From the cell containing the given text, extract its center point as [X, Y] coordinate. 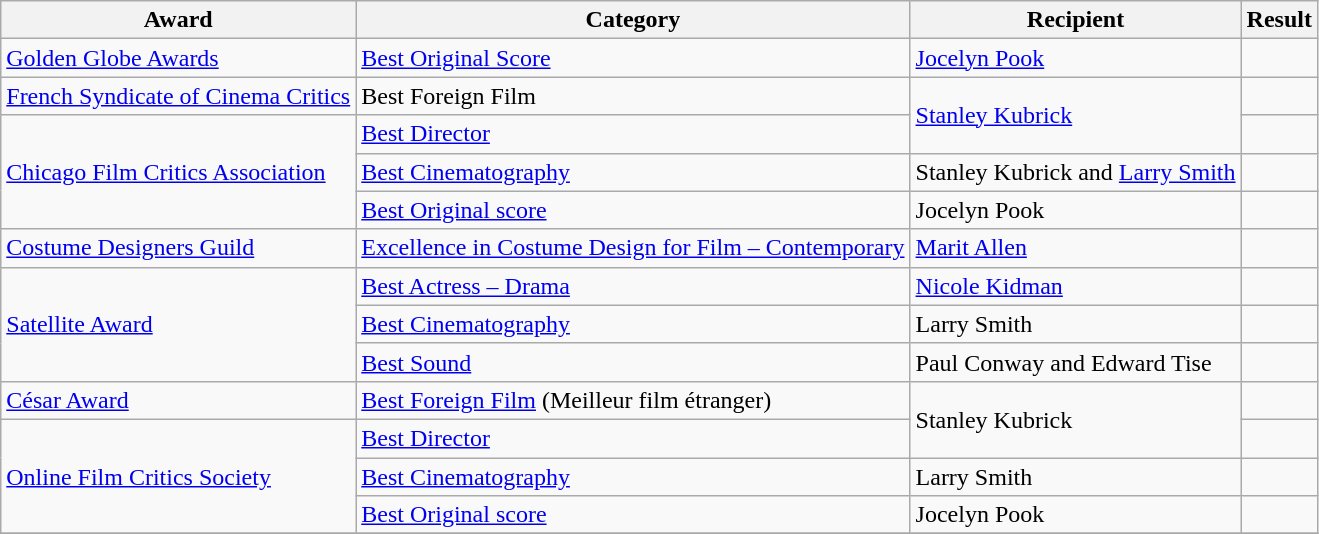
Award [178, 20]
Marit Allen [1076, 248]
Category [633, 20]
Stanley Kubrick and Larry Smith [1076, 172]
Best Foreign Film [633, 96]
Paul Conway and Edward Tise [1076, 362]
Result [1279, 20]
French Syndicate of Cinema Critics [178, 96]
Best Sound [633, 362]
Excellence in Costume Design for Film – Contemporary [633, 248]
Chicago Film Critics Association [178, 172]
César Award [178, 400]
Best Foreign Film (Meilleur film étranger) [633, 400]
Nicole Kidman [1076, 286]
Satellite Award [178, 324]
Best Original Score [633, 58]
Recipient [1076, 20]
Costume Designers Guild [178, 248]
Best Actress – Drama [633, 286]
Golden Globe Awards [178, 58]
Online Film Critics Society [178, 476]
